Scan for the cell matching the given text and deliver its (X, Y) coordinate at center. 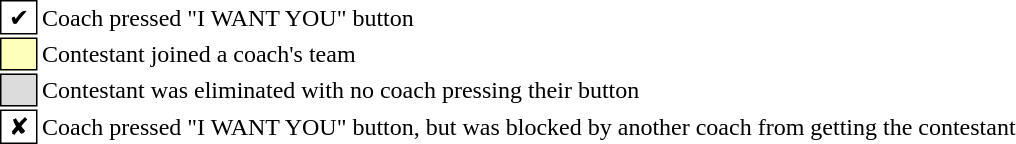
✘ (19, 127)
✔ (19, 17)
